Provide the (x, y) coordinate of the cell's center where the given text is located.  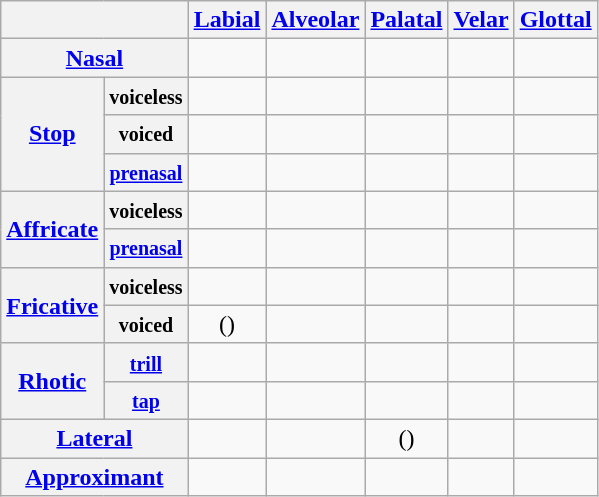
Lateral (94, 438)
trill (146, 362)
Affricate (52, 229)
Alveolar (316, 20)
Rhotic (52, 381)
Fricative (52, 305)
Stop (52, 134)
Labial (227, 20)
Approximant (94, 477)
tap (146, 400)
Velar (481, 20)
Palatal (406, 20)
Glottal (556, 20)
Nasal (94, 58)
